Detect which cell encompasses the target text, then output its (X, Y) center coordinate. 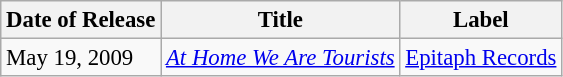
At Home We Are Tourists (280, 58)
May 19, 2009 (81, 58)
Epitaph Records (481, 58)
Date of Release (81, 20)
Label (481, 20)
Title (280, 20)
